Determine the (X, Y) coordinate at the center of the cell enclosing the given text.  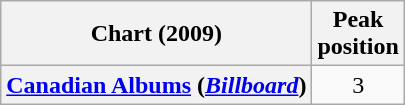
Canadian Albums (Billboard) (156, 85)
Peakposition (358, 34)
Chart (2009) (156, 34)
3 (358, 85)
